Extract the (X, Y) coordinate from the center of the cell holding the provided text.  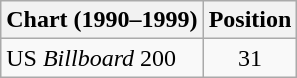
Position (250, 20)
Chart (1990–1999) (102, 20)
31 (250, 58)
US Billboard 200 (102, 58)
